Locate the cell with the specified text and output its [X, Y] center coordinate. 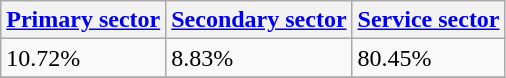
Secondary sector [259, 20]
Primary sector [84, 20]
Service sector [428, 20]
8.83% [259, 58]
80.45% [428, 58]
10.72% [84, 58]
